Output the [X, Y] coordinate of the center of the cell containing the given text.  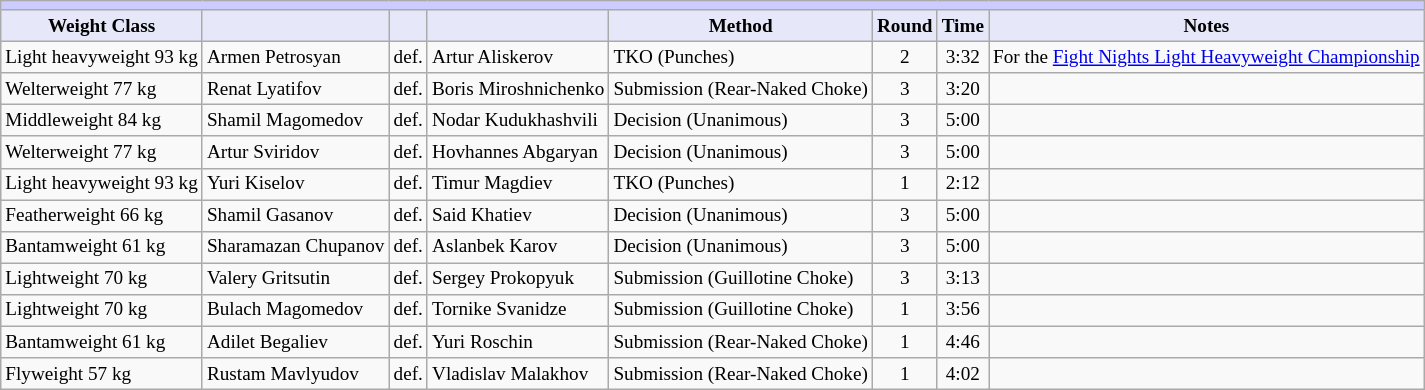
Shamil Gasanov [296, 216]
4:02 [962, 374]
Valery Gritsutin [296, 279]
2 [904, 57]
Sharamazan Chupanov [296, 247]
Hovhannes Abgaryan [518, 152]
Tornike Svanidze [518, 310]
Boris Miroshnichenko [518, 89]
Vladislav Malakhov [518, 374]
3:13 [962, 279]
Armen Petrosyan [296, 57]
Aslanbek Karov [518, 247]
Sergey Prokopyuk [518, 279]
Nodar Kudukhashvili [518, 121]
Artur Aliskerov [518, 57]
Time [962, 26]
3:20 [962, 89]
Yuri Kiselov [296, 184]
Timur Magdiev [518, 184]
Rustam Mavlyudov [296, 374]
Bulach Magomedov [296, 310]
Round [904, 26]
Weight Class [102, 26]
Middleweight 84 kg [102, 121]
Notes [1207, 26]
Featherweight 66 kg [102, 216]
Method [741, 26]
4:46 [962, 342]
Renat Lyatifov [296, 89]
Shamil Magomedov [296, 121]
Said Khatiev [518, 216]
3:32 [962, 57]
Artur Sviridov [296, 152]
Yuri Roschin [518, 342]
Flyweight 57 kg [102, 374]
For the Fight Nights Light Heavyweight Championship [1207, 57]
3:56 [962, 310]
2:12 [962, 184]
Adilet Begaliev [296, 342]
